From the cell containing the given text, extract its center point as [X, Y] coordinate. 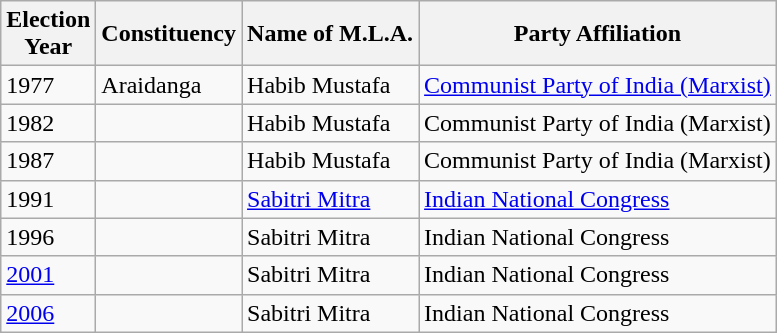
1987 [48, 161]
1991 [48, 199]
1982 [48, 123]
Party Affiliation [598, 34]
2001 [48, 275]
Araidanga [169, 85]
Name of M.L.A. [330, 34]
Constituency [169, 34]
Election Year [48, 34]
2006 [48, 313]
1996 [48, 237]
1977 [48, 85]
